Search for the cell housing the specified text and yield its (X, Y) center coordinate. 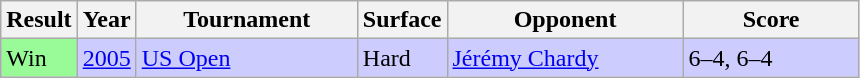
Jérémy Chardy (565, 58)
Win (39, 58)
2005 (106, 58)
US Open (246, 58)
Hard (402, 58)
Result (39, 20)
Tournament (246, 20)
6–4, 6–4 (771, 58)
Surface (402, 20)
Year (106, 20)
Score (771, 20)
Opponent (565, 20)
